Identify which cell holds the provided text, then report its (x, y) central coordinate. 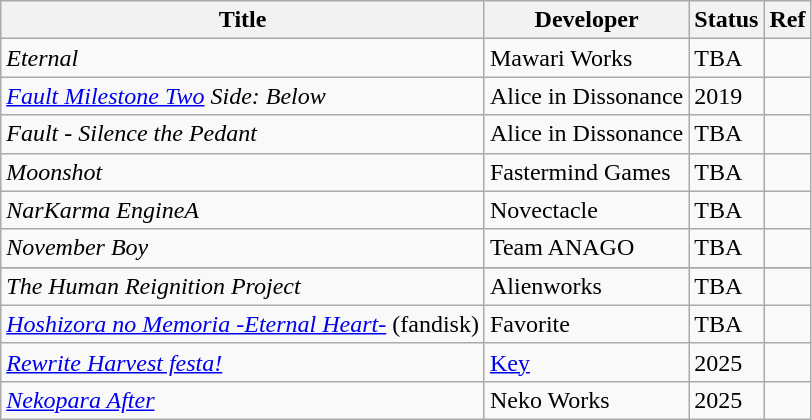
Ref (788, 20)
Key (586, 362)
Team ANAGO (586, 248)
Alienworks (586, 286)
Developer (586, 20)
Fault Milestone Two Side: Below (243, 96)
Rewrite Harvest festa! (243, 362)
Neko Works (586, 400)
The Human Reignition Project (243, 286)
Mawari Works (586, 58)
Eternal (243, 58)
2019 (726, 96)
NarKarma EngineA (243, 210)
November Boy (243, 248)
Moonshot (243, 172)
Nekopara After (243, 400)
Favorite (586, 324)
Hoshizora no Memoria -Eternal Heart- (fandisk) (243, 324)
Title (243, 20)
Novectacle (586, 210)
Status (726, 20)
Fastermind Games (586, 172)
Fault - Silence the Pedant (243, 134)
